Locate the cell with the specified text and output its [x, y] center coordinate. 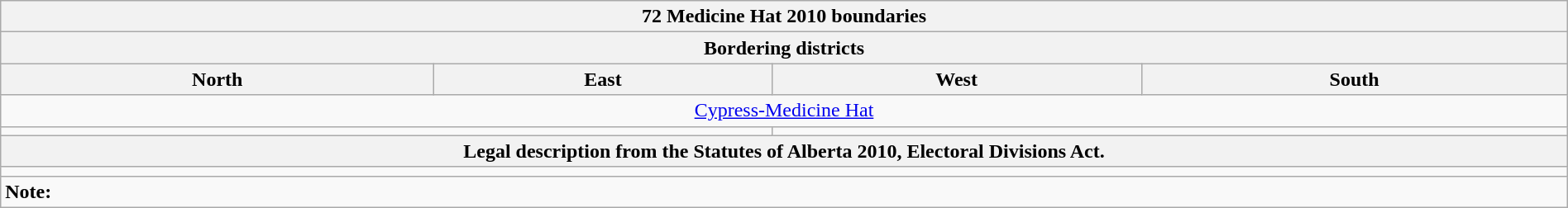
South [1355, 79]
North [218, 79]
Bordering districts [784, 48]
Cypress-Medicine Hat [784, 111]
West [956, 79]
Legal description from the Statutes of Alberta 2010, Electoral Divisions Act. [784, 151]
72 Medicine Hat 2010 boundaries [784, 17]
East [603, 79]
Note: [784, 191]
